Output the [x, y] coordinate of the center of the cell containing the given text.  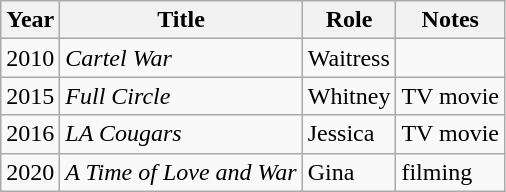
2010 [30, 58]
Notes [450, 20]
2015 [30, 96]
Role [349, 20]
2016 [30, 134]
Gina [349, 172]
Cartel War [181, 58]
A Time of Love and War [181, 172]
LA Cougars [181, 134]
Title [181, 20]
Waitress [349, 58]
Year [30, 20]
Jessica [349, 134]
2020 [30, 172]
filming [450, 172]
Full Circle [181, 96]
Whitney [349, 96]
